Determine the (X, Y) coordinate at the center of the cell enclosing the given text.  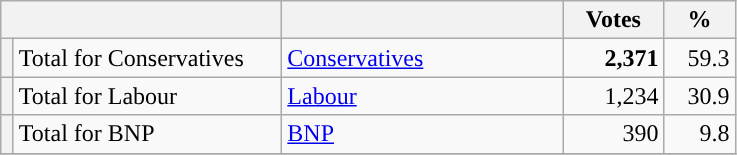
% (700, 20)
BNP (422, 134)
Total for Conservatives (147, 58)
Total for BNP (147, 134)
Conservatives (422, 58)
Labour (422, 96)
30.9 (700, 96)
2,371 (614, 58)
Total for Labour (147, 96)
Votes (614, 20)
9.8 (700, 134)
1,234 (614, 96)
390 (614, 134)
59.3 (700, 58)
